Detect which cell encompasses the target text, then output its [x, y] center coordinate. 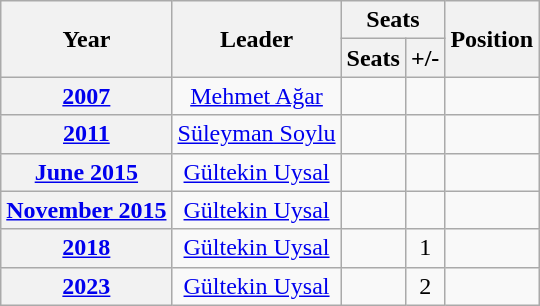
Year [86, 39]
+/- [424, 58]
1 [424, 248]
June 2015 [86, 172]
Süleyman Soylu [256, 134]
2023 [86, 286]
Position [492, 39]
2018 [86, 248]
November 2015 [86, 210]
Mehmet Ağar [256, 96]
2011 [86, 134]
2007 [86, 96]
Leader [256, 39]
2 [424, 286]
